For the text-containing cell, return its midpoint in [X, Y] coordinate format. 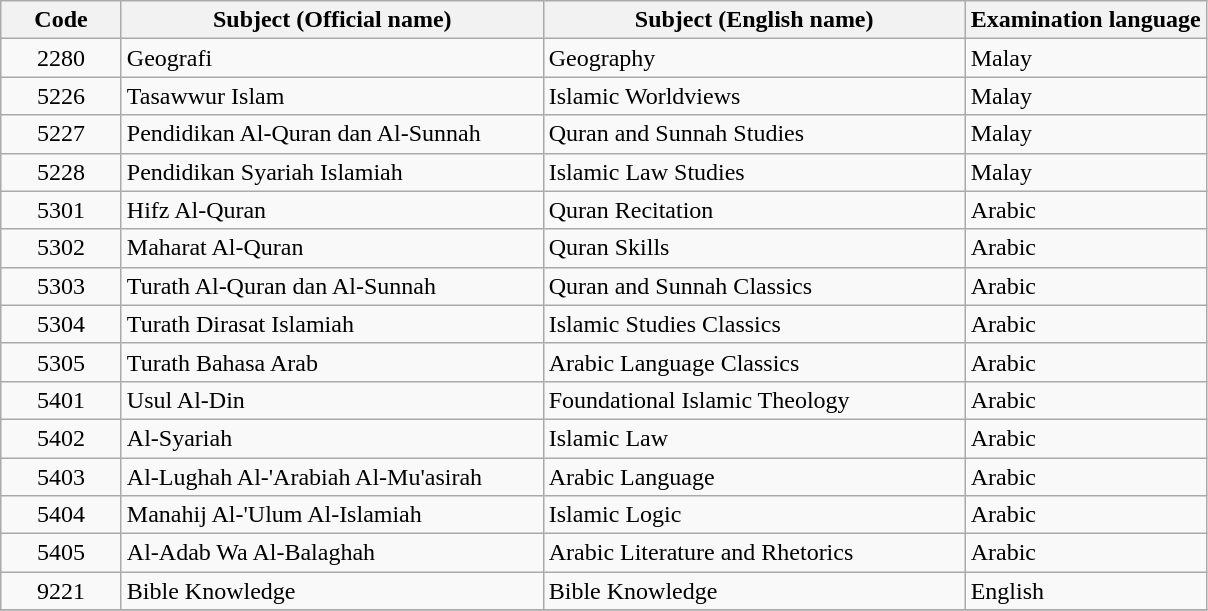
Islamic Law Studies [754, 172]
Islamic Worldviews [754, 96]
5404 [62, 515]
Pendidikan Syariah Islamiah [332, 172]
2280 [62, 58]
Islamic Logic [754, 515]
Hifz Al-Quran [332, 210]
Pendidikan Al-Quran dan Al-Sunnah [332, 134]
Manahij Al-'Ulum Al-Islamiah [332, 515]
Tasawwur Islam [332, 96]
Al-Lughah Al-'Arabiah Al-Mu'asirah [332, 477]
Arabic Language Classics [754, 362]
Arabic Language [754, 477]
Subject (English name) [754, 20]
Arabic Literature and Rhetorics [754, 553]
5403 [62, 477]
5301 [62, 210]
9221 [62, 591]
Islamic Studies Classics [754, 324]
5401 [62, 400]
Islamic Law [754, 438]
5303 [62, 286]
Code [62, 20]
5402 [62, 438]
Examination language [1086, 20]
English [1086, 591]
Turath Dirasat Islamiah [332, 324]
Subject (Official name) [332, 20]
Geography [754, 58]
Turath Bahasa Arab [332, 362]
Al-Adab Wa Al-Balaghah [332, 553]
Usul Al-Din [332, 400]
Al-Syariah [332, 438]
5226 [62, 96]
Turath Al-Quran dan Al-Sunnah [332, 286]
Geografi [332, 58]
Quran and Sunnah Studies [754, 134]
Quran and Sunnah Classics [754, 286]
5405 [62, 553]
Quran Skills [754, 248]
5302 [62, 248]
Maharat Al-Quran [332, 248]
5228 [62, 172]
5305 [62, 362]
5227 [62, 134]
Quran Recitation [754, 210]
5304 [62, 324]
Foundational Islamic Theology [754, 400]
